Detect which cell encompasses the target text, then output its [X, Y] center coordinate. 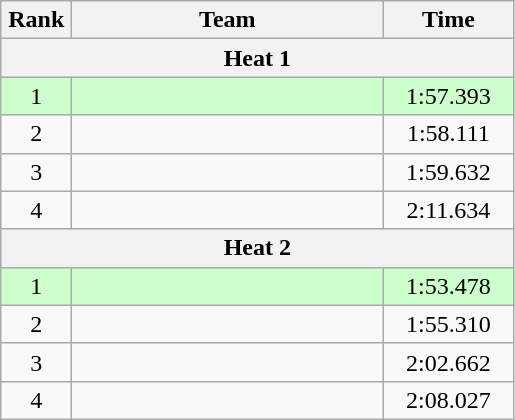
2:02.662 [448, 362]
2:11.634 [448, 210]
1:59.632 [448, 172]
Team [228, 20]
Time [448, 20]
Heat 2 [258, 248]
1:58.111 [448, 134]
2:08.027 [448, 400]
1:55.310 [448, 324]
Rank [36, 20]
1:57.393 [448, 96]
1:53.478 [448, 286]
Heat 1 [258, 58]
